Determine the [x, y] coordinate at the center of the cell enclosing the given text.  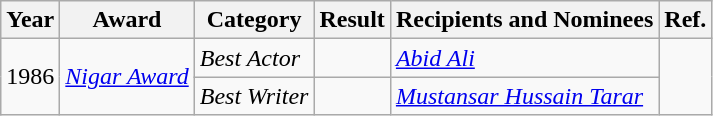
Award [127, 20]
Nigar Award [127, 77]
Best Actor [254, 58]
Recipients and Nominees [524, 20]
Result [352, 20]
Category [254, 20]
Abid Ali [524, 58]
Best Writer [254, 96]
Ref. [686, 20]
Year [30, 20]
1986 [30, 77]
Mustansar Hussain Tarar [524, 96]
